Pinpoint the cell where the given text exists, returning its (X, Y) midpoint coordinate. 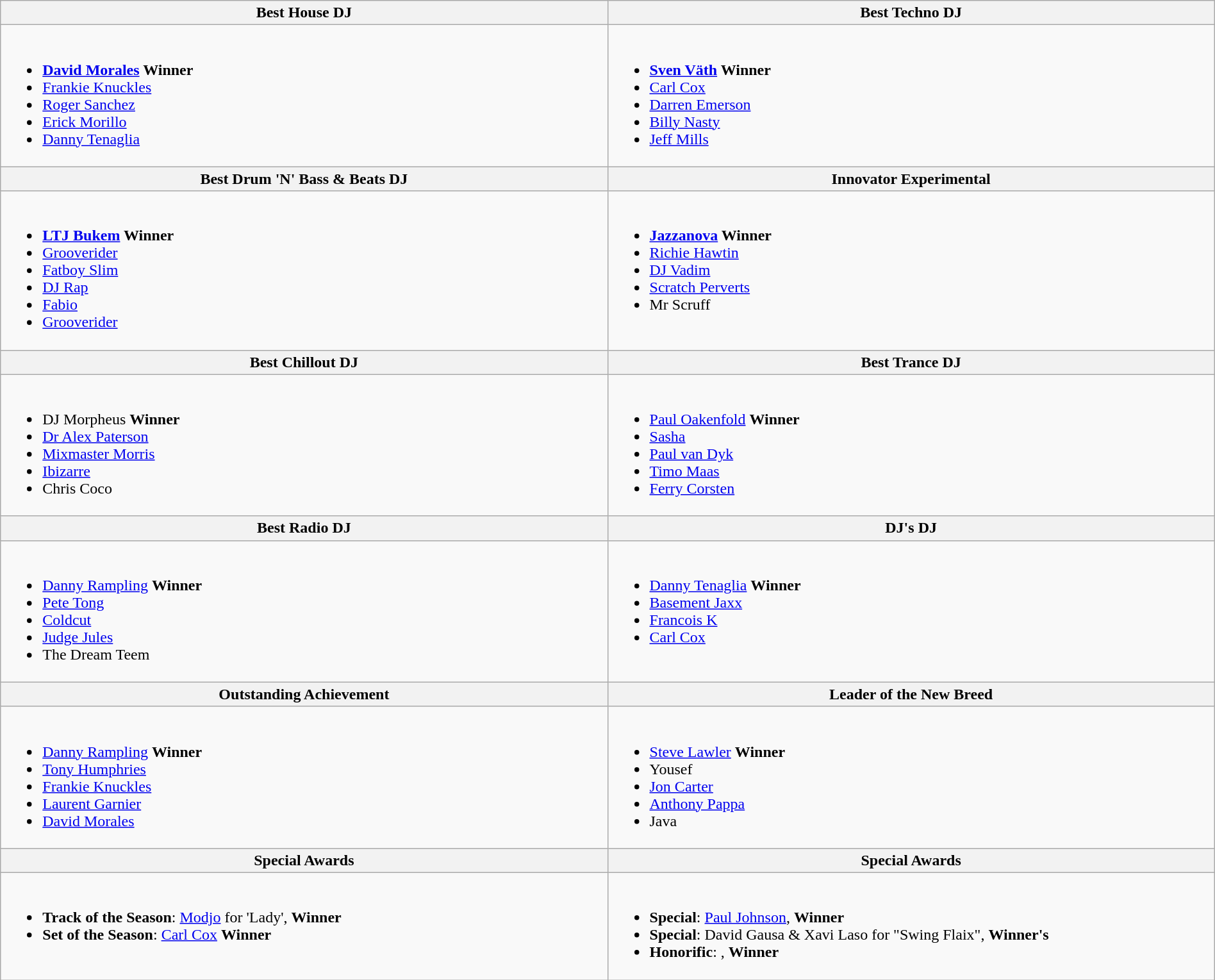
Best Chillout DJ (304, 362)
Best Radio DJ (304, 528)
Track of the Season: Modjo for 'Lady', WinnerSet of the Season: Carl Cox Winner (304, 926)
Danny Rampling WinnerTony HumphriesFrankie KnucklesLaurent GarnierDavid Morales (304, 777)
Best Techno DJ (911, 13)
Sven Väth WinnerCarl CoxDarren EmersonBilly NastyJeff Mills (911, 96)
Paul Oakenfold WinnerSashaPaul van DykTimo MaasFerry Corsten (911, 445)
LTJ Bukem WinnerGrooveriderFatboy SlimDJ RapFabioGrooverider (304, 270)
Danny Tenaglia WinnerBasement JaxxFrancois KCarl Cox (911, 611)
Jazzanova WinnerRichie HawtinDJ VadimScratch PervertsMr Scruff (911, 270)
Best House DJ (304, 13)
Steve Lawler WinnerYousefJon CarterAnthony PappaJava (911, 777)
Outstanding Achievement (304, 694)
Leader of the New Breed (911, 694)
Best Drum 'N' Bass & Beats DJ (304, 179)
DJ's DJ (911, 528)
Special: Paul Johnson, WinnerSpecial: David Gausa & Xavi Laso for "Swing Flaix", Winner'sHonorific: , Winner (911, 926)
Best Trance DJ (911, 362)
Innovator Experimental (911, 179)
Danny Rampling WinnerPete TongColdcutJudge JulesThe Dream Teem (304, 611)
DJ Morpheus WinnerDr Alex PatersonMixmaster MorrisIbizarreChris Coco (304, 445)
David Morales WinnerFrankie KnucklesRoger SanchezErick MorilloDanny Tenaglia (304, 96)
